Capture the cell that displays the provided text and extract its (x, y) central coordinate. 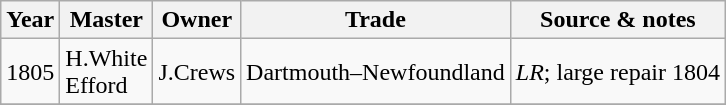
Source & notes (618, 20)
1805 (30, 72)
Trade (376, 20)
H.WhiteEfford (106, 72)
Dartmouth–Newfoundland (376, 72)
LR; large repair 1804 (618, 72)
Year (30, 20)
Master (106, 20)
Owner (197, 20)
J.Crews (197, 72)
